Provide the [x, y] coordinate of the cell's center where the given text is located.  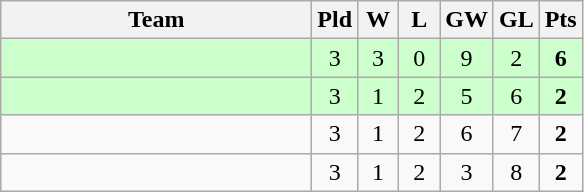
GW [467, 20]
Pld [335, 20]
W [378, 20]
9 [467, 58]
0 [420, 58]
8 [516, 172]
7 [516, 134]
Team [156, 20]
5 [467, 96]
L [420, 20]
Pts [560, 20]
GL [516, 20]
